Return (X, Y) of the center of cell containing provided text 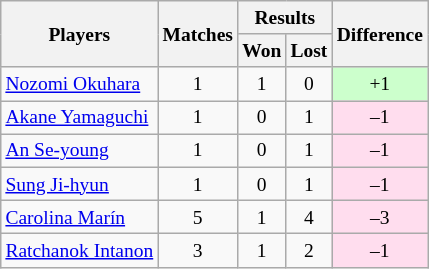
4 (309, 216)
Ratchanok Intanon (80, 250)
5 (198, 216)
Sung Ji-hyun (80, 184)
Results (285, 18)
3 (198, 250)
–3 (380, 216)
Lost (309, 50)
+1 (380, 84)
Akane Yamaguchi (80, 118)
An Se-young (80, 150)
Matches (198, 34)
Won (262, 50)
Players (80, 34)
Nozomi Okuhara (80, 84)
Carolina Marín (80, 216)
2 (309, 250)
Difference (380, 34)
